Capture the cell that displays the provided text and extract its [X, Y] central coordinate. 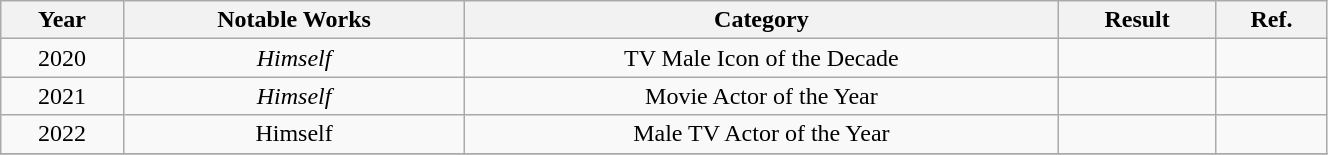
2020 [62, 58]
Ref. [1271, 20]
Notable Works [294, 20]
Category [762, 20]
2022 [62, 134]
Movie Actor of the Year [762, 96]
Year [62, 20]
2021 [62, 96]
Male TV Actor of the Year [762, 134]
Result [1138, 20]
TV Male Icon of the Decade [762, 58]
